Determine the [x, y] coordinate at the center of the cell enclosing the given text.  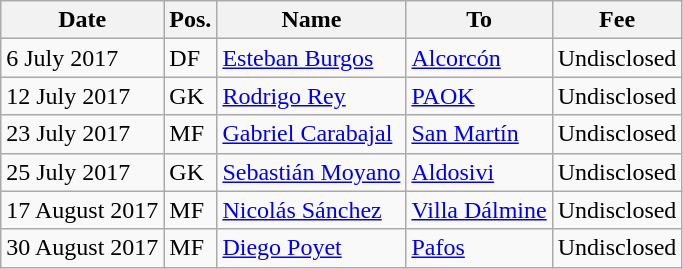
30 August 2017 [82, 248]
Pafos [479, 248]
Diego Poyet [312, 248]
To [479, 20]
Villa Dálmine [479, 210]
Date [82, 20]
Sebastián Moyano [312, 172]
12 July 2017 [82, 96]
6 July 2017 [82, 58]
PAOK [479, 96]
25 July 2017 [82, 172]
Esteban Burgos [312, 58]
Name [312, 20]
Alcorcón [479, 58]
Gabriel Carabajal [312, 134]
23 July 2017 [82, 134]
Fee [617, 20]
Pos. [190, 20]
Rodrigo Rey [312, 96]
Aldosivi [479, 172]
Nicolás Sánchez [312, 210]
17 August 2017 [82, 210]
San Martín [479, 134]
DF [190, 58]
